Provide the [x, y] coordinate of the cell's center where the given text is located.  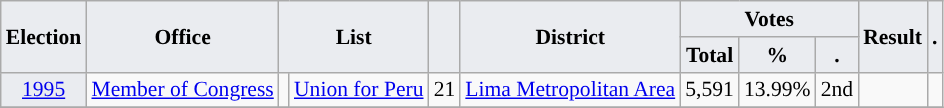
Union for Peru [359, 90]
13.99% [778, 90]
Votes [769, 19]
Member of Congress [182, 90]
Office [182, 36]
1995 [44, 90]
Total [710, 55]
% [778, 55]
Election [44, 36]
21 [445, 90]
5,591 [710, 90]
List [354, 36]
2nd [838, 90]
District [570, 36]
Result [892, 36]
Lima Metropolitan Area [570, 90]
